From the cell containing the given text, extract its center point as [x, y] coordinate. 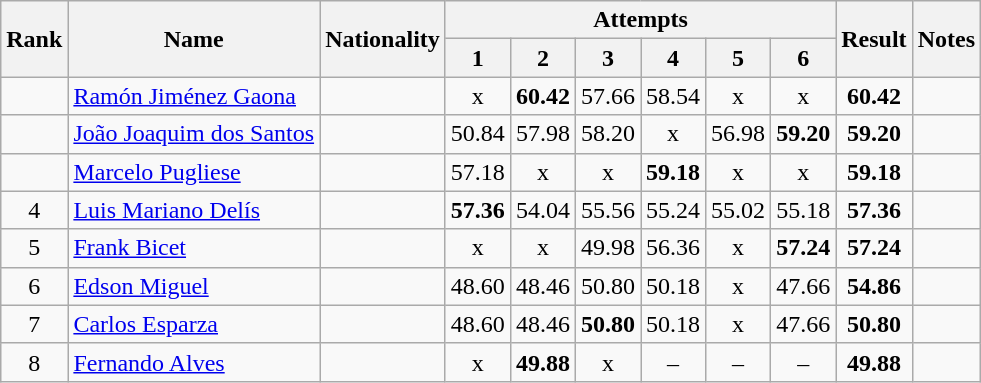
3 [608, 58]
56.98 [738, 134]
Luis Mariano Delís [194, 210]
1 [478, 58]
Ramón Jiménez Gaona [194, 96]
58.54 [674, 96]
55.56 [608, 210]
Rank [34, 39]
55.02 [738, 210]
Attempts [640, 20]
57.66 [608, 96]
Result [874, 39]
57.18 [478, 172]
Carlos Esparza [194, 324]
49.98 [608, 248]
Edson Miguel [194, 286]
Marcelo Pugliese [194, 172]
2 [542, 58]
57.98 [542, 134]
7 [34, 324]
Notes [946, 39]
Frank Bicet [194, 248]
55.18 [804, 210]
54.04 [542, 210]
8 [34, 362]
54.86 [874, 286]
Name [194, 39]
58.20 [608, 134]
Nationality [383, 39]
50.84 [478, 134]
Fernando Alves [194, 362]
João Joaquim dos Santos [194, 134]
55.24 [674, 210]
56.36 [674, 248]
